Determine the [x, y] coordinate at the center of the cell enclosing the given text.  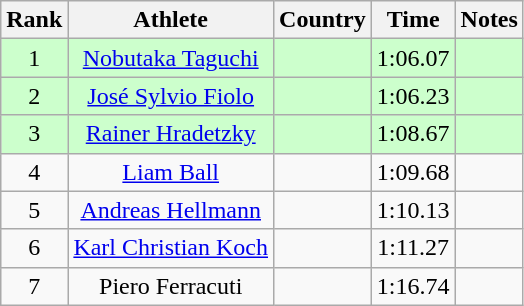
1 [34, 58]
Rank [34, 20]
5 [34, 210]
1:06.07 [413, 58]
Liam Ball [171, 172]
1:06.23 [413, 96]
Rainer Hradetzky [171, 134]
7 [34, 286]
Nobutaka Taguchi [171, 58]
2 [34, 96]
1:11.27 [413, 248]
Time [413, 20]
José Sylvio Fiolo [171, 96]
Piero Ferracuti [171, 286]
Athlete [171, 20]
4 [34, 172]
Country [323, 20]
Karl Christian Koch [171, 248]
1:08.67 [413, 134]
1:10.13 [413, 210]
6 [34, 248]
3 [34, 134]
1:09.68 [413, 172]
Andreas Hellmann [171, 210]
Notes [489, 20]
1:16.74 [413, 286]
